Locate the cell with the specified text and output its (x, y) center coordinate. 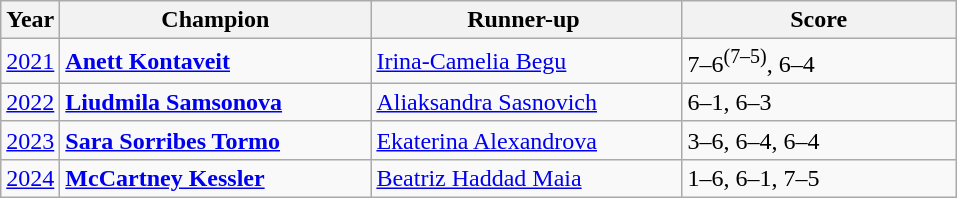
2021 (30, 62)
7–6(7–5), 6–4 (819, 62)
2023 (30, 140)
Runner-up (526, 20)
Liudmila Samsonova (216, 102)
McCartney Kessler (216, 178)
Ekaterina Alexandrova (526, 140)
Champion (216, 20)
Aliaksandra Sasnovich (526, 102)
Anett Kontaveit (216, 62)
Sara Sorribes Tormo (216, 140)
2022 (30, 102)
1–6, 6–1, 7–5 (819, 178)
Irina-Camelia Begu (526, 62)
Score (819, 20)
6–1, 6–3 (819, 102)
2024 (30, 178)
3–6, 6–4, 6–4 (819, 140)
Year (30, 20)
Beatriz Haddad Maia (526, 178)
